Find where the given text appears and provide that cell's center as (x, y) coordinate. 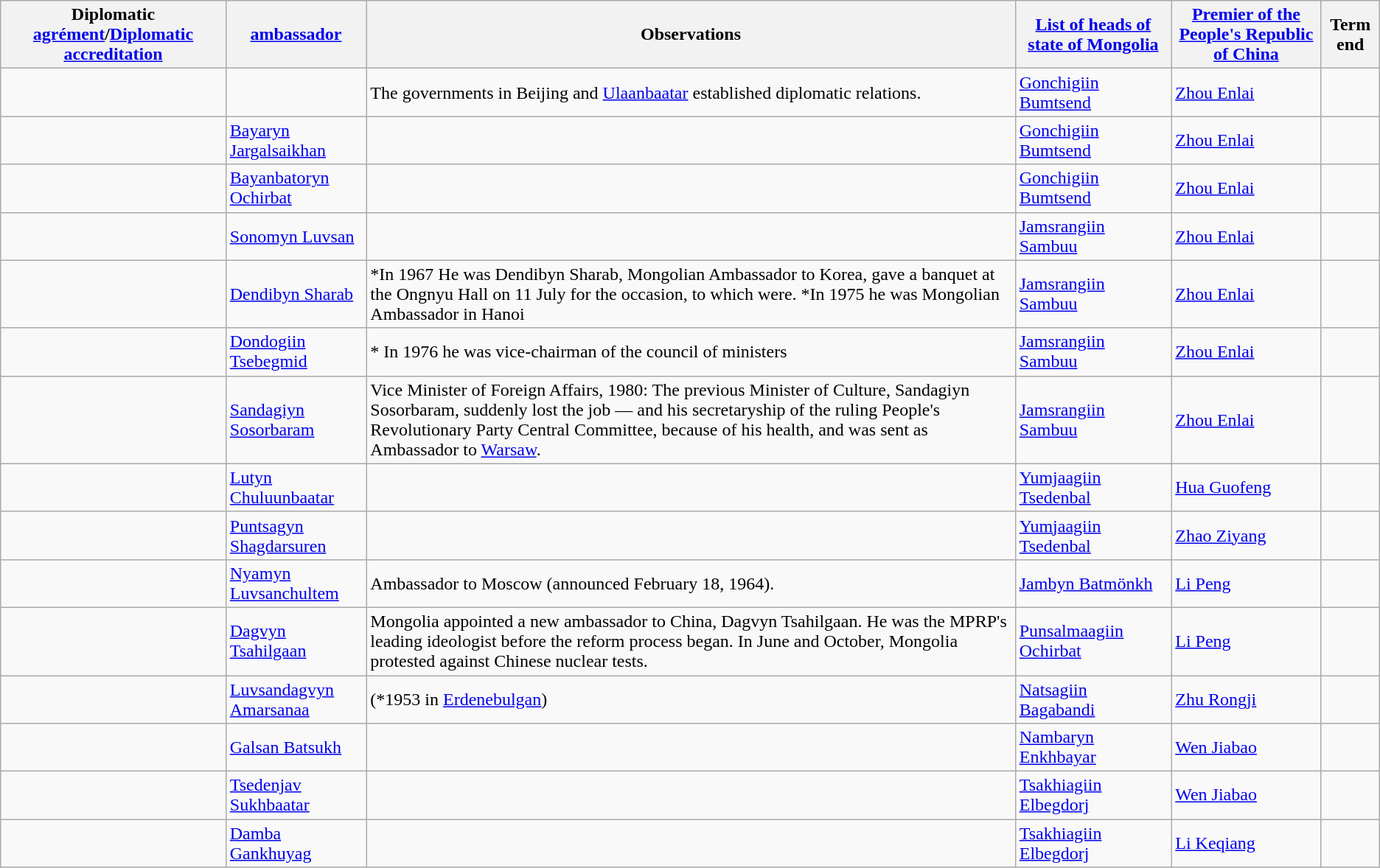
Lutyn Chuluunbaatar (296, 488)
The governments in Beijing and Ulaanbaatar established diplomatic relations. (691, 93)
Sonomyn Luvsan (296, 236)
Puntsagyn Shagdarsuren (296, 535)
Term end (1351, 35)
Luvsandagvyn Amarsanaa (296, 699)
Ambassador to Moscow (announced February 18, 1964). (691, 584)
ambassador (296, 35)
Dagvyn Tsahilgaan (296, 641)
Premier of the People's Republic of China (1246, 35)
Diplomatic agrément/Diplomatic accreditation (114, 35)
List of heads of state of Mongolia (1092, 35)
Observations (691, 35)
Dondogiin Tsebegmid (296, 352)
(*1953 in Erdenebulgan) (691, 699)
Damba Gankhuyag (296, 843)
Li Keqiang (1246, 843)
Hua Guofeng (1246, 488)
Tsedenjav Sukhbaatar (296, 796)
Natsagiin Bagabandi (1092, 699)
Punsalmaagiin Ochirbat (1092, 641)
Nyamyn Luvsanchultem (296, 584)
Bayaryn Jargalsaikhan (296, 140)
Dendibyn Sharab (296, 294)
Galsan Batsukh (296, 747)
Zhu Rongji (1246, 699)
Bayanbatoryn Ochirbat (296, 189)
Sandagiyn Sosorbaram (296, 420)
Jambyn Batmönkh (1092, 584)
* In 1976 he was vice-chairman of the council of ministers (691, 352)
Nambaryn Enkhbayar (1092, 747)
Zhao Ziyang (1246, 535)
